Capture the cell that displays the provided text and extract its (X, Y) central coordinate. 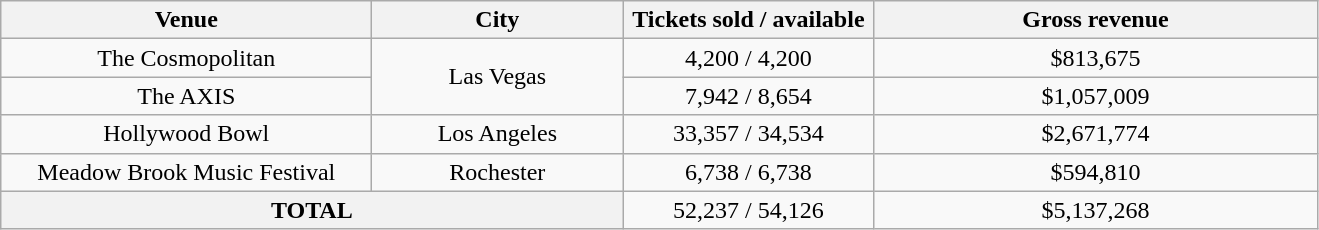
The AXIS (186, 96)
Tickets sold / available (748, 20)
Hollywood Bowl (186, 134)
Meadow Brook Music Festival (186, 172)
TOTAL (312, 210)
Gross revenue (1096, 20)
4,200 / 4,200 (748, 58)
The Cosmopolitan (186, 58)
7,942 / 8,654 (748, 96)
$2,671,774 (1096, 134)
Venue (186, 20)
52,237 / 54,126 (748, 210)
$1,057,009 (1096, 96)
$5,137,268 (1096, 210)
Rochester (498, 172)
City (498, 20)
$594,810 (1096, 172)
$813,675 (1096, 58)
33,357 / 34,534 (748, 134)
Las Vegas (498, 77)
Los Angeles (498, 134)
6,738 / 6,738 (748, 172)
